Locate the cell with the specified text and output its [x, y] center coordinate. 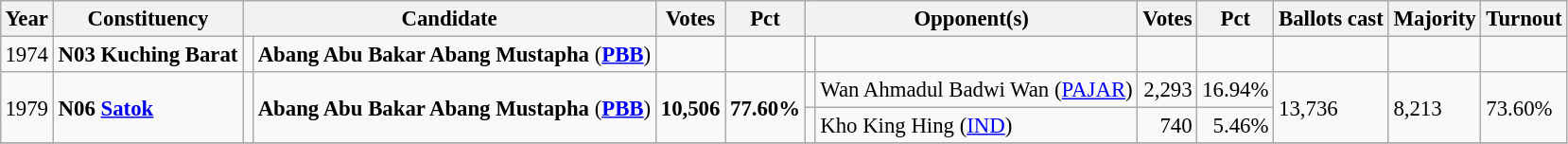
740 [1167, 126]
Majority [1435, 19]
Turnout [1524, 19]
Year [26, 19]
2,293 [1167, 90]
73.60% [1524, 108]
Ballots cast [1332, 19]
8,213 [1435, 108]
1974 [26, 54]
16.94% [1235, 90]
Wan Ahmadul Badwi Wan (PAJAR) [976, 90]
N06 Satok [148, 108]
Kho King Hing (IND) [976, 126]
10,506 [690, 108]
N03 Kuching Barat [148, 54]
77.60% [766, 108]
1979 [26, 108]
13,736 [1332, 108]
Constituency [148, 19]
Opponent(s) [971, 19]
Candidate [450, 19]
5.46% [1235, 126]
